Pinpoint the cell where the given text exists, returning its (X, Y) midpoint coordinate. 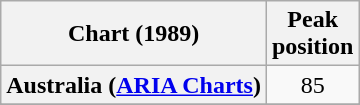
85 (312, 85)
Peakposition (312, 34)
Australia (ARIA Charts) (134, 85)
Chart (1989) (134, 34)
